Output the (x, y) coordinate of the center of the cell containing the given text.  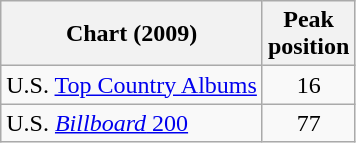
U.S. Billboard 200 (132, 123)
16 (308, 85)
U.S. Top Country Albums (132, 85)
Peakposition (308, 34)
77 (308, 123)
Chart (2009) (132, 34)
